Locate the cell with the specified text and output its [X, Y] center coordinate. 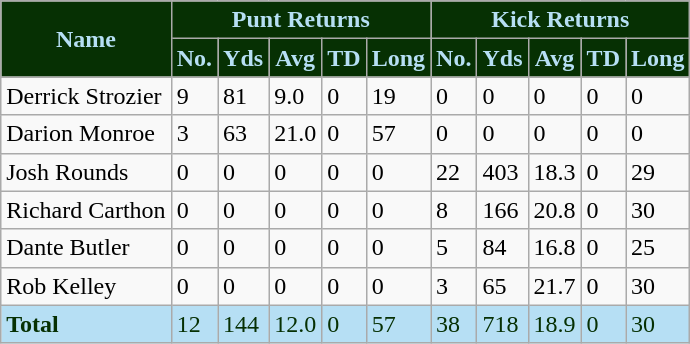
Josh Rounds [86, 172]
21.7 [554, 286]
12.0 [296, 324]
5 [454, 248]
Richard Carthon [86, 210]
21.0 [296, 134]
Rob Kelley [86, 286]
38 [454, 324]
9.0 [296, 96]
20.8 [554, 210]
63 [244, 134]
12 [194, 324]
Total [86, 324]
84 [502, 248]
18.9 [554, 324]
166 [502, 210]
25 [658, 248]
Dante Butler [86, 248]
Punt Returns [300, 20]
18.3 [554, 172]
Kick Returns [560, 20]
144 [244, 324]
Derrick Strozier [86, 96]
8 [454, 210]
65 [502, 286]
19 [398, 96]
29 [658, 172]
9 [194, 96]
Darion Monroe [86, 134]
Name [86, 39]
403 [502, 172]
22 [454, 172]
718 [502, 324]
16.8 [554, 248]
81 [244, 96]
